Determine the [x, y] coordinate at the center of the cell enclosing the given text.  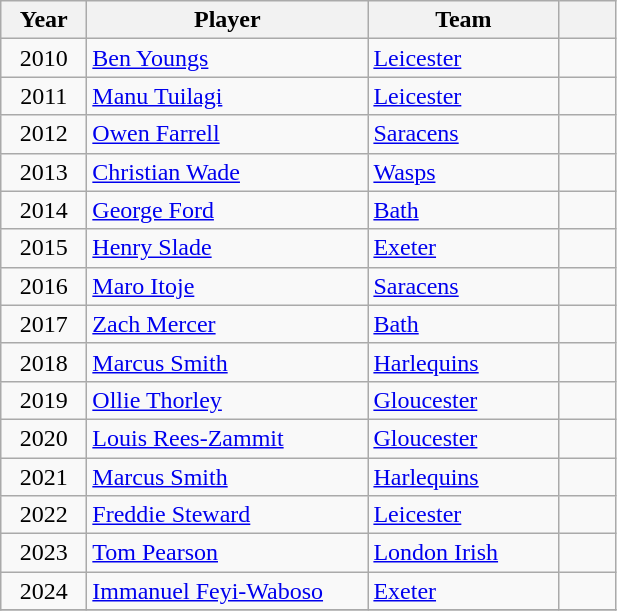
Team [464, 20]
Maro Itoje [228, 286]
2012 [44, 134]
2017 [44, 324]
2024 [44, 591]
Louis Rees-Zammit [228, 438]
2013 [44, 172]
2010 [44, 58]
London Irish [464, 553]
Year [44, 20]
2022 [44, 515]
2016 [44, 286]
Owen Farrell [228, 134]
2023 [44, 553]
2011 [44, 96]
2019 [44, 400]
Wasps [464, 172]
2021 [44, 477]
2020 [44, 438]
2018 [44, 362]
Ollie Thorley [228, 400]
Player [228, 20]
Zach Mercer [228, 324]
George Ford [228, 210]
Ben Youngs [228, 58]
2015 [44, 248]
Manu Tuilagi [228, 96]
Immanuel Feyi-Waboso [228, 591]
Tom Pearson [228, 553]
Freddie Steward [228, 515]
Henry Slade [228, 248]
2014 [44, 210]
Christian Wade [228, 172]
